Pinpoint the cell where the given text exists, returning its [X, Y] midpoint coordinate. 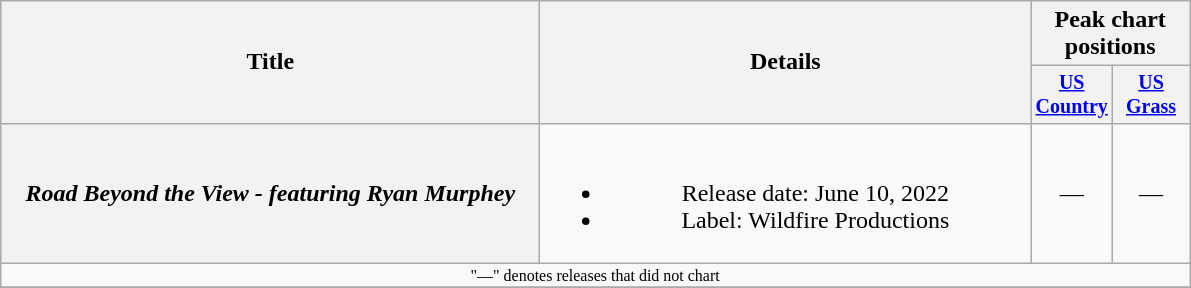
Peak chartpositions [1110, 34]
US Country [1072, 94]
Road Beyond the View - featuring Ryan Murphey [270, 193]
"—" denotes releases that did not chart [596, 275]
Title [270, 62]
US Grass [1152, 94]
Details [786, 62]
Release date: June 10, 2022Label: Wildfire Productions [786, 193]
